For the text-containing cell, return its midpoint in (x, y) coordinate format. 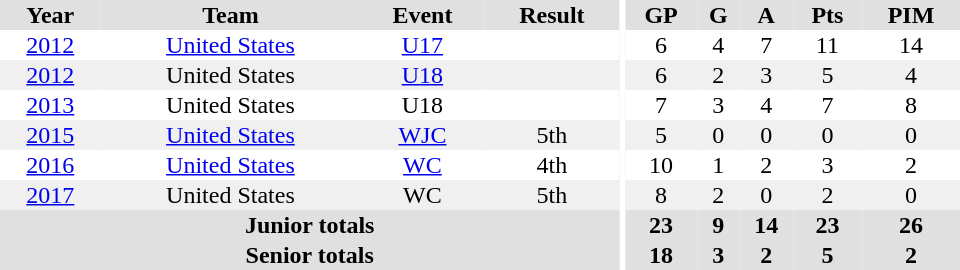
1 (718, 165)
Result (552, 15)
2015 (50, 135)
Senior totals (310, 255)
G (718, 15)
2013 (50, 105)
Event (422, 15)
18 (661, 255)
Year (50, 15)
Junior totals (310, 225)
Pts (828, 15)
2016 (50, 165)
U17 (422, 45)
GP (661, 15)
11 (828, 45)
WJC (422, 135)
4th (552, 165)
2017 (50, 195)
A (766, 15)
PIM (911, 15)
26 (911, 225)
10 (661, 165)
Team (231, 15)
9 (718, 225)
